From the cell containing the given text, extract its center point as (X, Y) coordinate. 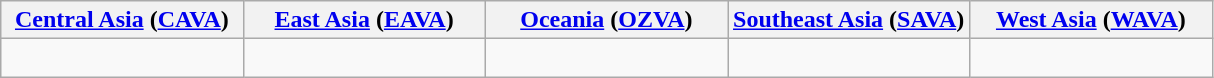
Central Asia (CAVA) (122, 20)
West Asia (WAVA) (1091, 20)
Southeast Asia (SAVA) (849, 20)
Oceania (OZVA) (606, 20)
East Asia (EAVA) (364, 20)
